Pinpoint the cell where the given text exists, returning its [x, y] midpoint coordinate. 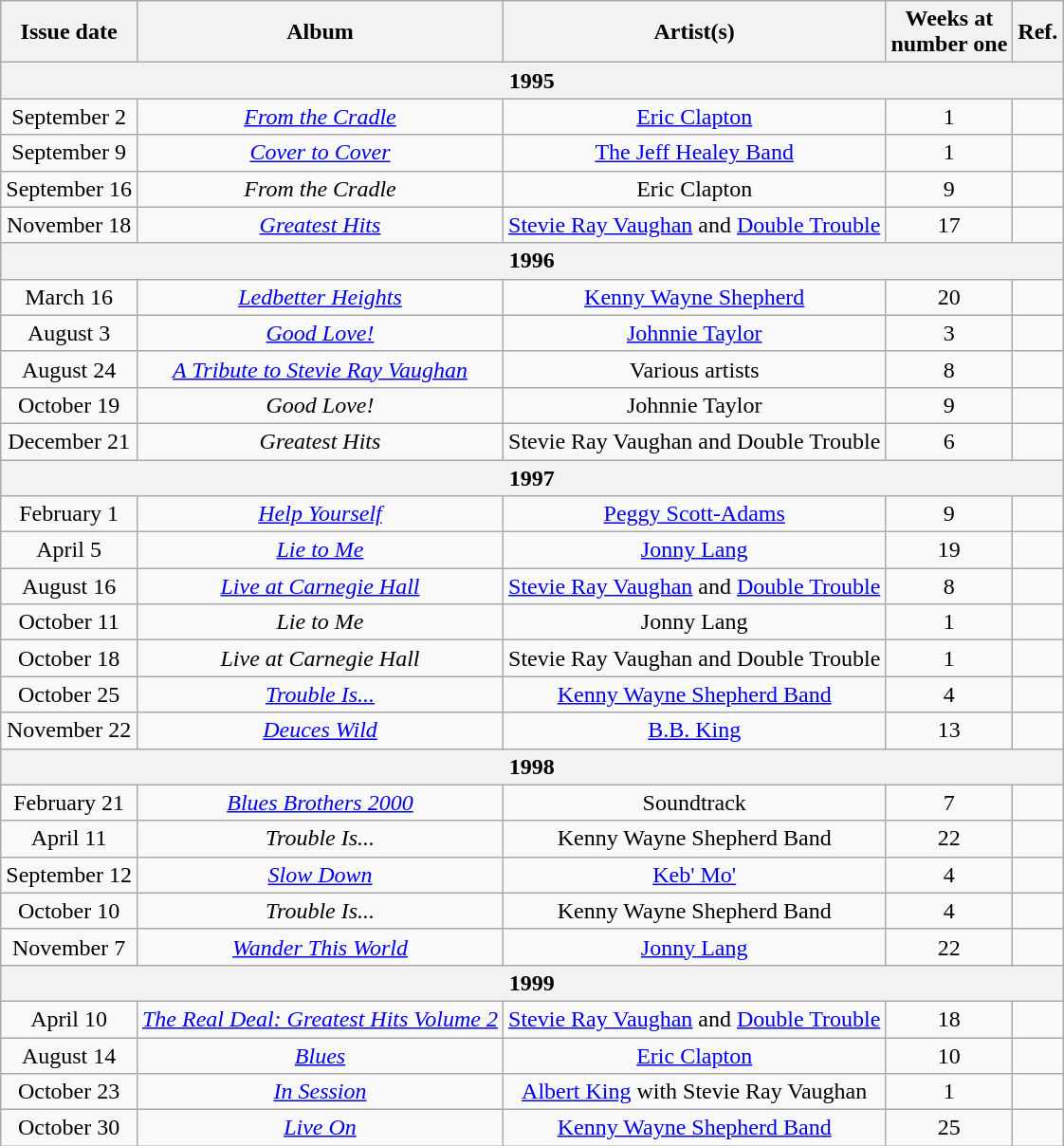
20 [949, 297]
Issue date [69, 32]
October 30 [69, 1128]
1999 [532, 983]
September 9 [69, 153]
1998 [532, 767]
October 25 [69, 694]
Album [320, 32]
19 [949, 550]
February 21 [69, 803]
October 18 [69, 658]
6 [949, 441]
April 5 [69, 550]
October 23 [69, 1092]
In Session [320, 1092]
September 2 [69, 117]
13 [949, 730]
25 [949, 1128]
Cover to Cover [320, 153]
November 18 [69, 225]
The Real Deal: Greatest Hits Volume 2 [320, 1019]
Peggy Scott-Adams [694, 514]
B.B. King [694, 730]
Keb' Mo' [694, 875]
3 [949, 333]
The Jeff Healey Band [694, 153]
March 16 [69, 297]
September 12 [69, 875]
October 10 [69, 911]
Blues Brothers 2000 [320, 803]
April 11 [69, 839]
1997 [532, 477]
10 [949, 1056]
1996 [532, 261]
August 16 [69, 586]
Blues [320, 1056]
Live On [320, 1128]
17 [949, 225]
Ref. [1037, 32]
Artist(s) [694, 32]
April 10 [69, 1019]
September 16 [69, 189]
August 24 [69, 369]
October 11 [69, 622]
Wander This World [320, 947]
October 19 [69, 405]
Ledbetter Heights [320, 297]
Albert King with Stevie Ray Vaughan [694, 1092]
August 14 [69, 1056]
7 [949, 803]
Soundtrack [694, 803]
August 3 [69, 333]
February 1 [69, 514]
November 22 [69, 730]
Help Yourself [320, 514]
Weeks atnumber one [949, 32]
December 21 [69, 441]
Kenny Wayne Shepherd [694, 297]
Deuces Wild [320, 730]
Slow Down [320, 875]
November 7 [69, 947]
1995 [532, 81]
18 [949, 1019]
Various artists [694, 369]
A Tribute to Stevie Ray Vaughan [320, 369]
